Output the (x, y) coordinate of the center of the cell containing the given text.  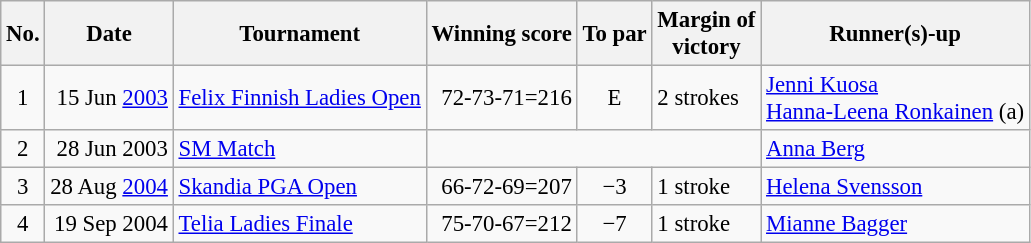
Anna Berg (896, 149)
28 Aug 2004 (109, 187)
E (614, 98)
Winning score (502, 34)
1 (23, 98)
28 Jun 2003 (109, 149)
−7 (614, 224)
19 Sep 2004 (109, 224)
−3 (614, 187)
Skandia PGA Open (300, 187)
To par (614, 34)
3 (23, 187)
Helena Svensson (896, 187)
15 Jun 2003 (109, 98)
Mianne Bagger (896, 224)
Telia Ladies Finale (300, 224)
72-73-71=216 (502, 98)
75-70-67=212 (502, 224)
Date (109, 34)
SM Match (300, 149)
Tournament (300, 34)
66-72-69=207 (502, 187)
Margin ofvictory (706, 34)
2 strokes (706, 98)
Felix Finnish Ladies Open (300, 98)
2 (23, 149)
No. (23, 34)
Jenni Kuosa Hanna-Leena Ronkainen (a) (896, 98)
Runner(s)-up (896, 34)
4 (23, 224)
